Return the (X, Y) coordinate for the center point of the cell that contains the specified text.  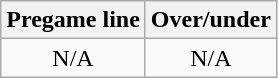
Over/under (210, 20)
Pregame line (74, 20)
